Search for the cell housing the specified text and yield its [X, Y] center coordinate. 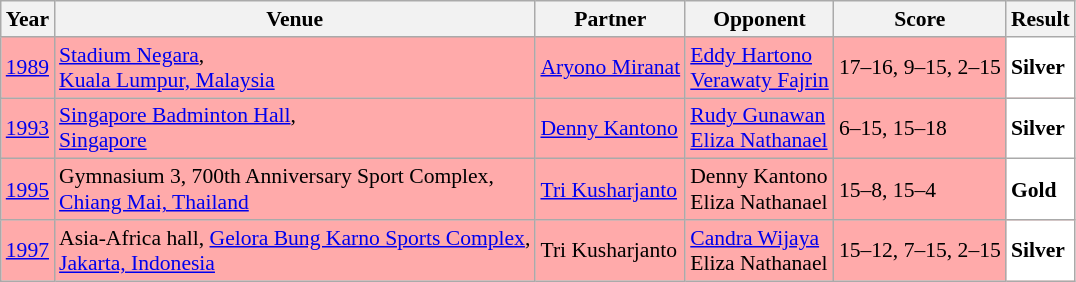
6–15, 15–18 [920, 128]
Year [28, 19]
Rudy Gunawan Eliza Nathanael [760, 128]
Asia-Africa hall, Gelora Bung Karno Sports Complex,Jakarta, Indonesia [294, 250]
Denny Kantono Eliza Nathanael [760, 190]
Stadium Negara,Kuala Lumpur, Malaysia [294, 68]
Partner [610, 19]
1993 [28, 128]
Singapore Badminton Hall,Singapore [294, 128]
1997 [28, 250]
Gold [1040, 190]
1995 [28, 190]
Aryono Miranat [610, 68]
Result [1040, 19]
Score [920, 19]
15–8, 15–4 [920, 190]
1989 [28, 68]
Venue [294, 19]
Eddy Hartono Verawaty Fajrin [760, 68]
17–16, 9–15, 2–15 [920, 68]
Denny Kantono [610, 128]
Candra Wijaya Eliza Nathanael [760, 250]
15–12, 7–15, 2–15 [920, 250]
Opponent [760, 19]
Gymnasium 3, 700th Anniversary Sport Complex,Chiang Mai, Thailand [294, 190]
